Provide the [X, Y] coordinate of the cell's center where the given text is located.  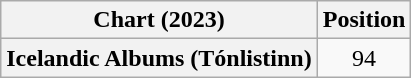
94 [364, 58]
Icelandic Albums (Tónlistinn) [159, 58]
Chart (2023) [159, 20]
Position [364, 20]
